Provide the [x, y] coordinate of the cell's center where the given text is located.  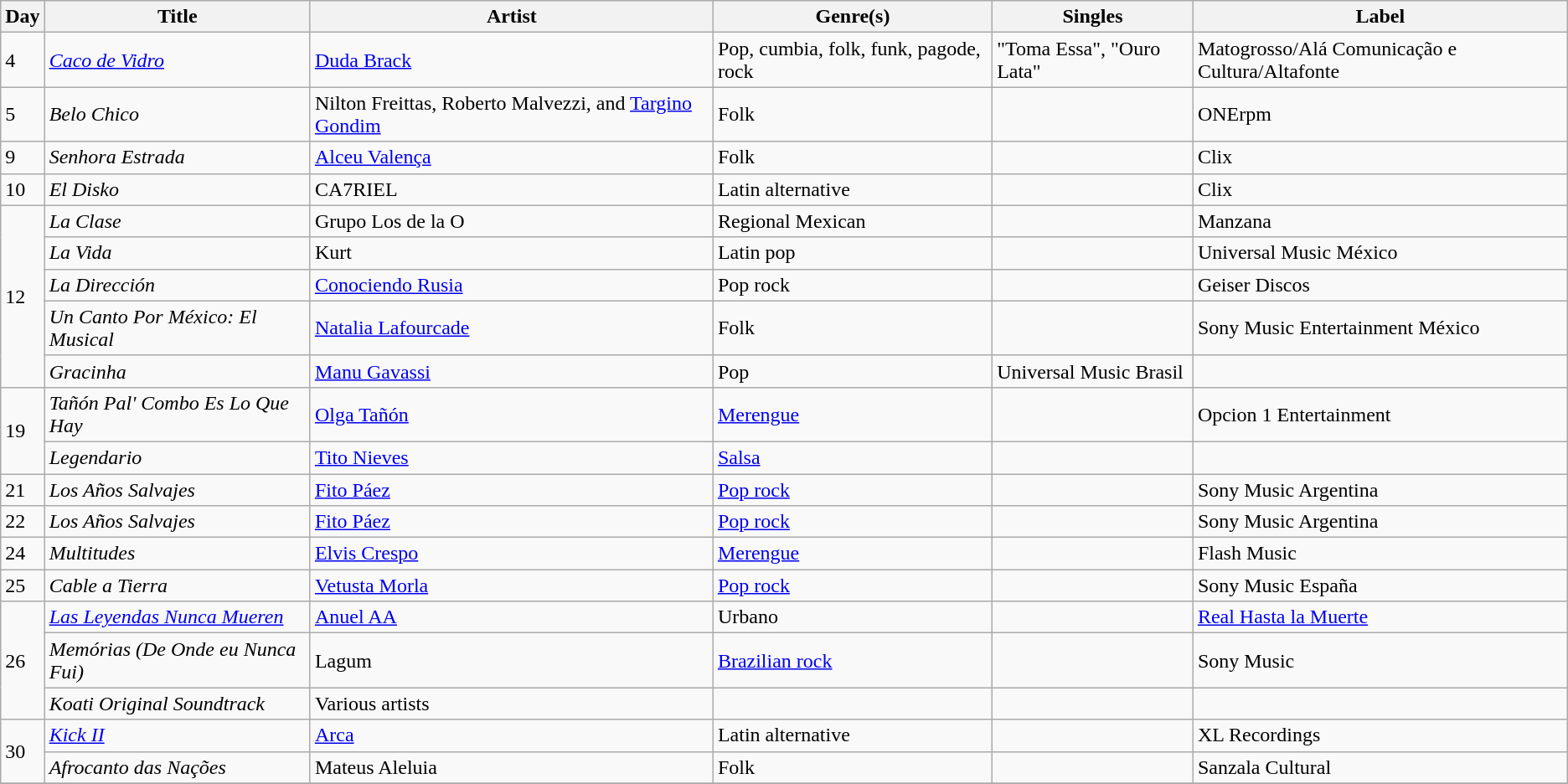
Nilton Freittas, Roberto Malvezzi, and Targino Gondim [511, 114]
ONErpm [1380, 114]
4 [23, 60]
Duda Brack [511, 60]
Lagum [511, 660]
Real Hasta la Muerte [1380, 617]
Anuel AA [511, 617]
Urbano [853, 617]
Afrocanto das Nações [178, 767]
Universal Music México [1380, 253]
22 [23, 522]
Alceu Valença [511, 157]
21 [23, 490]
Sanzala Cultural [1380, 767]
Sony Music España [1380, 585]
9 [23, 157]
Genre(s) [853, 17]
Natalia Lafourcade [511, 328]
Senhora Estrada [178, 157]
Matogrosso/Alá Comunicação e Cultura/Altafonte [1380, 60]
La Dirección [178, 285]
Manzana [1380, 221]
Las Leyendas Nunca Mueren [178, 617]
24 [23, 554]
Universal Music Brasil [1093, 371]
Vetusta Morla [511, 585]
Grupo Los de la O [511, 221]
Kurt [511, 253]
"Toma Essa", "Ouro Lata" [1093, 60]
La Clase [178, 221]
30 [23, 751]
Artist [511, 17]
La Vida [178, 253]
Tito Nieves [511, 457]
Regional Mexican [853, 221]
19 [23, 431]
Belo Chico [178, 114]
Un Canto Por México: El Musical [178, 328]
Latin pop [853, 253]
Singles [1093, 17]
Pop [853, 371]
Title [178, 17]
Kick II [178, 735]
Olga Tañón [511, 414]
Gracinha [178, 371]
Sony Music [1380, 660]
Flash Music [1380, 554]
Day [23, 17]
El Disko [178, 189]
5 [23, 114]
25 [23, 585]
12 [23, 297]
Opcion 1 Entertainment [1380, 414]
Various artists [511, 704]
Tañón Pal' Combo Es Lo Que Hay [178, 414]
Memórias (De Onde eu Nunca Fui) [178, 660]
Sony Music Entertainment México [1380, 328]
Cable a Tierra [178, 585]
Koati Original Soundtrack [178, 704]
Caco de Vidro [178, 60]
Geiser Discos [1380, 285]
XL Recordings [1380, 735]
Manu Gavassi [511, 371]
Mateus Aleluia [511, 767]
Salsa [853, 457]
Pop, cumbia, folk, funk, pagode, rock [853, 60]
Label [1380, 17]
Multitudes [178, 554]
Legendario [178, 457]
Conociendo Rusia [511, 285]
CA7RIEL [511, 189]
Elvis Crespo [511, 554]
26 [23, 660]
Arca [511, 735]
10 [23, 189]
Brazilian rock [853, 660]
